Return (x, y) of the center of cell containing provided text 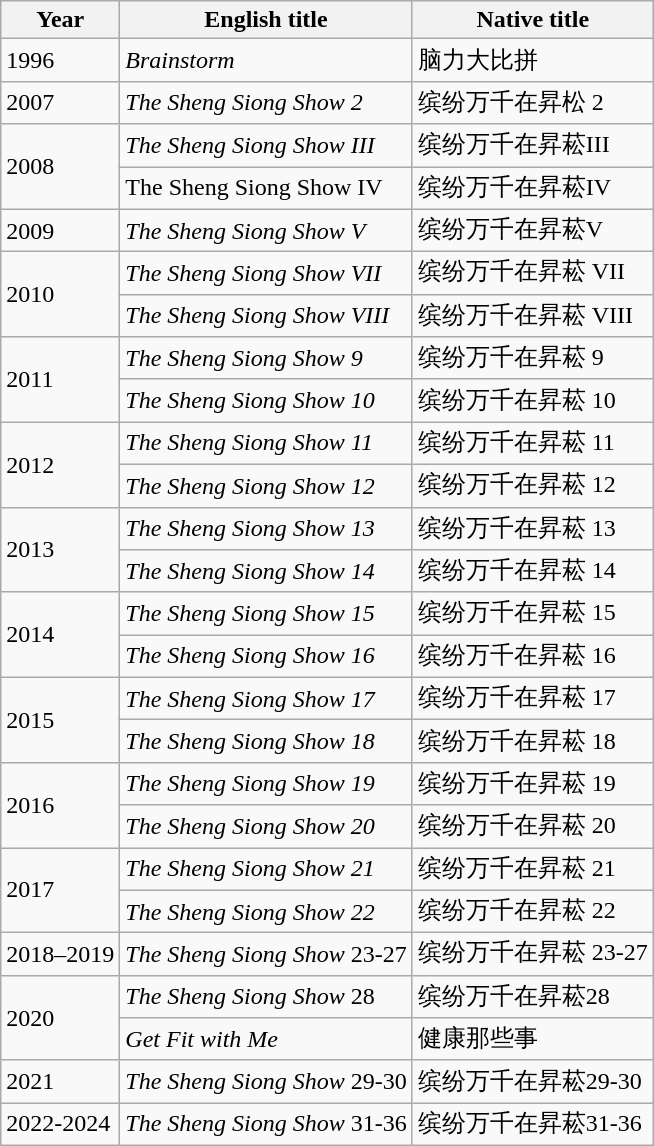
2016 (60, 804)
2009 (60, 230)
健康那些事 (532, 1040)
The Sheng Siong Show 28 (266, 996)
缤纷万千在昇菘 22 (532, 912)
The Sheng Siong Show 2 (266, 102)
2010 (60, 294)
The Sheng Siong Show 20 (266, 826)
缤纷万千在昇菘 14 (532, 572)
2017 (60, 890)
The Sheng Siong Show 19 (266, 784)
2012 (60, 464)
缤纷万千在昇菘 13 (532, 528)
Get Fit with Me (266, 1040)
1996 (60, 60)
The Sheng Siong Show 16 (266, 656)
The Sheng Siong Show 31-36 (266, 1124)
缤纷万千在昇菘 17 (532, 698)
2014 (60, 634)
缤纷万千在昇菘 12 (532, 486)
2018–2019 (60, 954)
The Sheng Siong Show 17 (266, 698)
Native title (532, 20)
缤纷万千在昇菘 9 (532, 358)
缤纷万千在昇菘 20 (532, 826)
The Sheng Siong Show 10 (266, 400)
The Sheng Siong Show III (266, 146)
The Sheng Siong Show 13 (266, 528)
缤纷万千在昇菘 19 (532, 784)
缤纷万千在昇菘 23-27 (532, 954)
缤纷万千在昇菘III (532, 146)
2008 (60, 166)
缤纷万千在昇菘 11 (532, 444)
缤纷万千在昇菘29-30 (532, 1082)
缤纷万千在昇菘28 (532, 996)
2015 (60, 720)
The Sheng Siong Show 29-30 (266, 1082)
Year (60, 20)
The Sheng Siong Show 11 (266, 444)
The Sheng Siong Show IV (266, 188)
2022-2024 (60, 1124)
缤纷万千在昇菘V (532, 230)
2007 (60, 102)
The Sheng Siong Show 12 (266, 486)
缤纷万千在昇菘 16 (532, 656)
The Sheng Siong Show 21 (266, 870)
2011 (60, 380)
缤纷万千在昇菘 10 (532, 400)
The Sheng Siong Show 9 (266, 358)
2020 (60, 1018)
缤纷万千在昇菘IV (532, 188)
2013 (60, 550)
The Sheng Siong Show 18 (266, 742)
缤纷万千在昇菘 18 (532, 742)
The Sheng Siong Show 15 (266, 614)
脑力大比拼 (532, 60)
缤纷万千在昇菘 VIII (532, 316)
缤纷万千在昇菘 21 (532, 870)
缤纷万千在昇松 2 (532, 102)
The Sheng Siong Show 23-27 (266, 954)
The Sheng Siong Show V (266, 230)
2021 (60, 1082)
The Sheng Siong Show VII (266, 274)
Brainstorm (266, 60)
The Sheng Siong Show 22 (266, 912)
缤纷万千在昇菘 15 (532, 614)
English title (266, 20)
缤纷万千在昇菘 VII (532, 274)
缤纷万千在昇菘31-36 (532, 1124)
The Sheng Siong Show 14 (266, 572)
The Sheng Siong Show VIII (266, 316)
